Provide the [X, Y] coordinate of the cell's center where the given text is located.  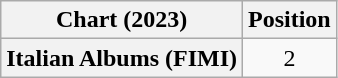
Position [290, 20]
2 [290, 58]
Italian Albums (FIMI) [122, 58]
Chart (2023) [122, 20]
